Scan for the cell matching the given text and deliver its [X, Y] coordinate at center. 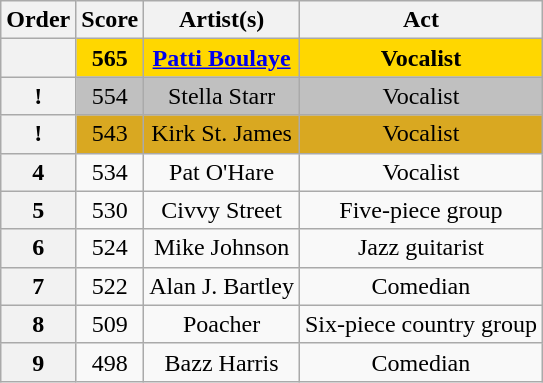
6 [38, 248]
Kirk St. James [222, 134]
Patti Boulaye [222, 58]
Stella Starr [222, 96]
Six-piece country group [420, 324]
509 [110, 324]
4 [38, 172]
Score [110, 20]
524 [110, 248]
Artist(s) [222, 20]
Act [420, 20]
Alan J. Bartley [222, 286]
554 [110, 96]
543 [110, 134]
534 [110, 172]
522 [110, 286]
Order [38, 20]
7 [38, 286]
Mike Johnson [222, 248]
5 [38, 210]
Bazz Harris [222, 362]
Civvy Street [222, 210]
8 [38, 324]
9 [38, 362]
Poacher [222, 324]
498 [110, 362]
Five-piece group [420, 210]
Pat O'Hare [222, 172]
Jazz guitarist [420, 248]
565 [110, 58]
530 [110, 210]
